Provide the (X, Y) coordinate of the cell's center where the given text is located.  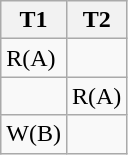
W(B) (34, 134)
T2 (96, 20)
T1 (34, 20)
